Return the (X, Y) coordinate for the center point of the cell that contains the specified text.  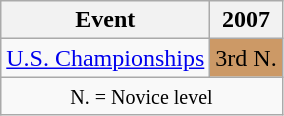
N. = Novice level (142, 96)
3rd N. (246, 58)
2007 (246, 20)
U.S. Championships (106, 58)
Event (106, 20)
